Return (X, Y) of the center of cell containing provided text 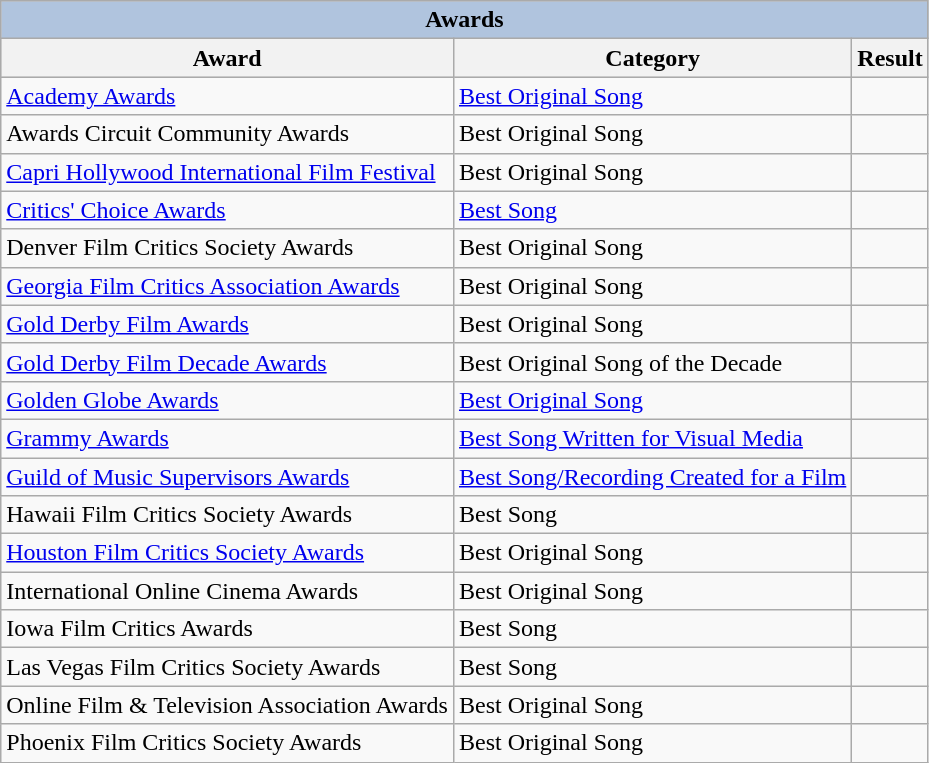
Award (228, 58)
Grammy Awards (228, 438)
International Online Cinema Awards (228, 591)
Online Film & Television Association Awards (228, 705)
Category (652, 58)
Capri Hollywood International Film Festival (228, 172)
Best Song Written for Visual Media (652, 438)
Denver Film Critics Society Awards (228, 248)
Best Original Song of the Decade (652, 362)
Gold Derby Film Decade Awards (228, 362)
Critics' Choice Awards (228, 210)
Guild of Music Supervisors Awards (228, 477)
Hawaii Film Critics Society Awards (228, 515)
Result (890, 58)
Academy Awards (228, 96)
Las Vegas Film Critics Society Awards (228, 667)
Awards (464, 20)
Best Song/Recording Created for a Film (652, 477)
Iowa Film Critics Awards (228, 629)
Gold Derby Film Awards (228, 324)
Houston Film Critics Society Awards (228, 553)
Georgia Film Critics Association Awards (228, 286)
Golden Globe Awards (228, 400)
Phoenix Film Critics Society Awards (228, 743)
Awards Circuit Community Awards (228, 134)
